Identify which cell holds the provided text, then report its (X, Y) central coordinate. 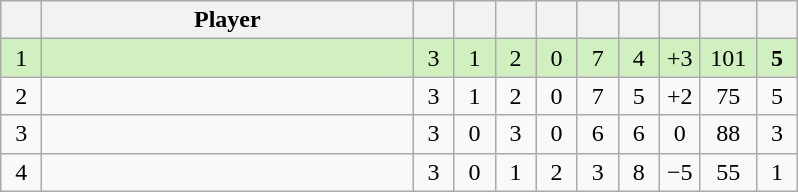
55 (728, 172)
+2 (680, 96)
75 (728, 96)
−5 (680, 172)
Player (228, 20)
101 (728, 58)
+3 (680, 58)
88 (728, 134)
8 (638, 172)
